Output the (x, y) coordinate of the center of the cell containing the given text.  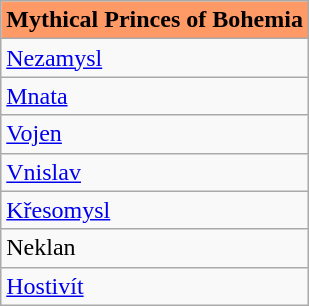
Neklan (155, 248)
Vnislav (155, 172)
Mythical Princes of Bohemia (155, 20)
Křesomysl (155, 210)
Nezamysl (155, 58)
Vojen (155, 134)
Mnata (155, 96)
Hostivít (155, 286)
